Output the [X, Y] coordinate of the center of the cell containing the given text.  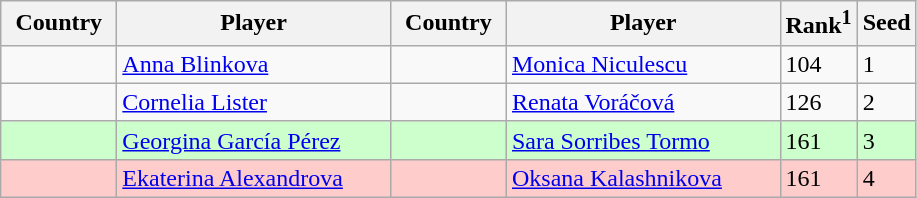
Rank1 [818, 24]
Anna Blinkova [254, 64]
126 [818, 102]
2 [886, 102]
Oksana Kalashnikova [643, 178]
1 [886, 64]
4 [886, 178]
Sara Sorribes Tormo [643, 140]
3 [886, 140]
Renata Voráčová [643, 102]
104 [818, 64]
Georgina García Pérez [254, 140]
Monica Niculescu [643, 64]
Ekaterina Alexandrova [254, 178]
Seed [886, 24]
Cornelia Lister [254, 102]
